Search for the cell housing the specified text and yield its (x, y) center coordinate. 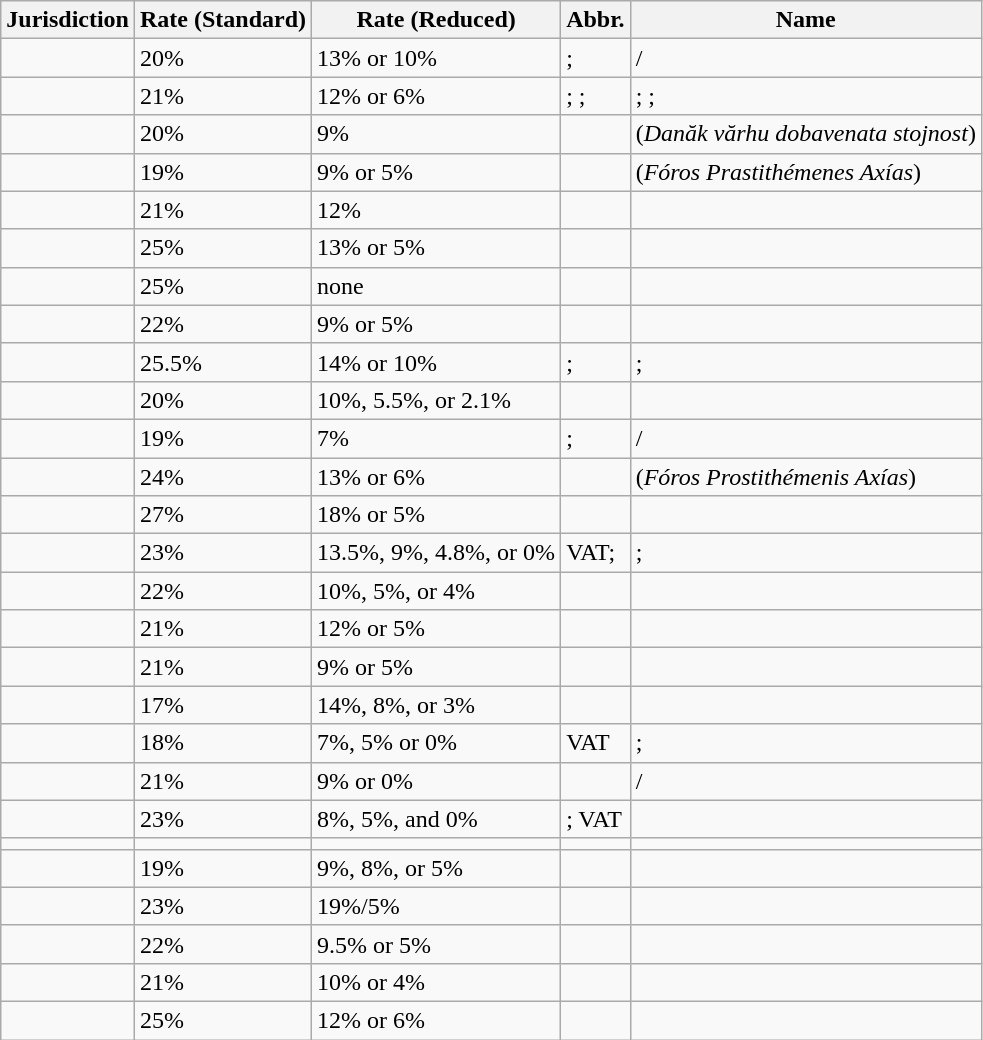
24% (224, 477)
13% or 6% (436, 477)
Rate (Standard) (224, 20)
9%, 8%, or 5% (436, 868)
17% (224, 705)
12% (436, 210)
(Danăk vărhu dobavenata stojnost) (806, 134)
7%, 5% or 0% (436, 743)
14% or 10% (436, 362)
9.5% or 5% (436, 944)
VAT; (596, 553)
13% or 5% (436, 248)
10%, 5%, or 4% (436, 591)
8%, 5%, and 0% (436, 819)
Abbr. (596, 20)
Rate (Reduced) (436, 20)
13.5%, 9%, 4.8%, or 0% (436, 553)
13% or 10% (436, 58)
10%, 5.5%, or 2.1% (436, 400)
10% or 4% (436, 982)
19%/5% (436, 906)
VAT (596, 743)
25.5% (224, 362)
(Fóros Prastithémenes Axías) (806, 172)
27% (224, 515)
9% (436, 134)
none (436, 286)
(Fóros Prostithémenis Axías) (806, 477)
7% (436, 438)
9% or 0% (436, 781)
Name (806, 20)
; VAT (596, 819)
Jurisdiction (68, 20)
12% or 5% (436, 629)
18% (224, 743)
14%, 8%, or 3% (436, 705)
18% or 5% (436, 515)
